Scan for the cell matching the given text and deliver its (x, y) coordinate at center. 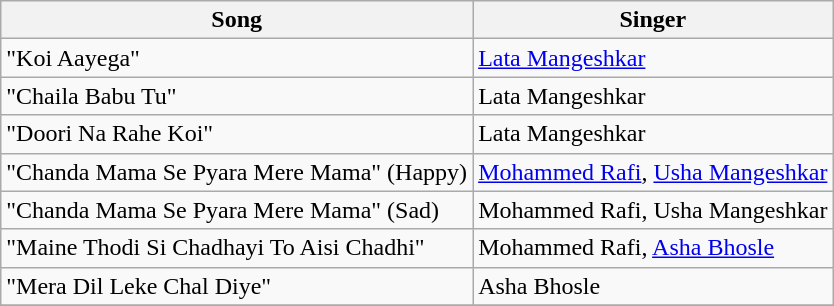
"Chanda Mama Se Pyara Mere Mama" (Happy) (237, 172)
Song (237, 20)
Asha Bhosle (653, 286)
"Chaila Babu Tu" (237, 96)
"Doori Na Rahe Koi" (237, 134)
Mohammed Rafi, Asha Bhosle (653, 248)
"Maine Thodi Si Chadhayi To Aisi Chadhi" (237, 248)
"Mera Dil Leke Chal Diye" (237, 286)
"Chanda Mama Se Pyara Mere Mama" (Sad) (237, 210)
"Koi Aayega" (237, 58)
Singer (653, 20)
